Provide the (X, Y) coordinate of the cell's center where the given text is located.  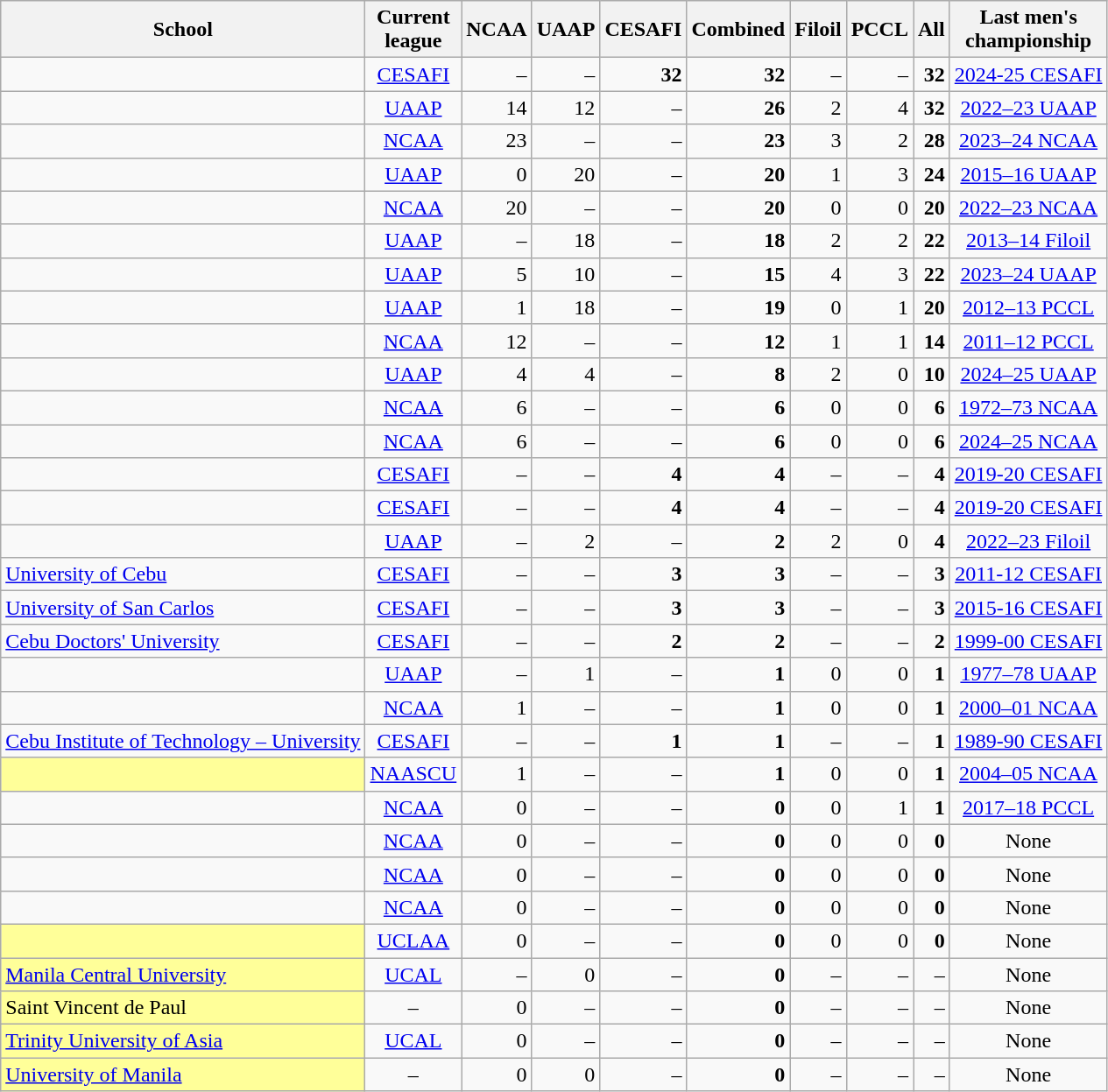
1999-00 CESAFI (1028, 641)
28 (931, 141)
2000–01 NCAA (1028, 708)
2017–18 PCCL (1028, 807)
2011-12 CESAFI (1028, 574)
2012–13 PCCL (1028, 307)
Saint Vincent de Paul (183, 1008)
2022–23 Filoil (1028, 541)
2015-16 CESAFI (1028, 608)
2015–16 UAAP (1028, 174)
2011–12 PCCL (1028, 341)
8 (738, 374)
2024-25 CESAFI (1028, 74)
University of Cebu (183, 574)
University of Manila (183, 1074)
Currentleague (413, 30)
1977–78 UAAP (1028, 674)
19 (738, 307)
2013–14 Filoil (1028, 241)
All (931, 30)
NAASCU (413, 774)
Last men'schampionship (1028, 30)
5 (497, 274)
UCLAA (413, 941)
2023–24 NCAA (1028, 141)
University of San Carlos (183, 608)
School (183, 30)
2022–23 NCAA (1028, 208)
Combined (738, 30)
1989-90 CESAFI (1028, 741)
Filoil (818, 30)
Cebu Institute of Technology – University (183, 741)
2022–23 UAAP (1028, 108)
2004–05 NCAA (1028, 774)
2024–25 NCAA (1028, 440)
15 (738, 274)
24 (931, 174)
2024–25 UAAP (1028, 374)
Trinity University of Asia (183, 1041)
26 (738, 108)
PCCL (879, 30)
Manila Central University (183, 975)
2023–24 UAAP (1028, 274)
Cebu Doctors' University (183, 641)
1972–73 NCAA (1028, 407)
